Scan for the cell matching the given text and deliver its [x, y] coordinate at center. 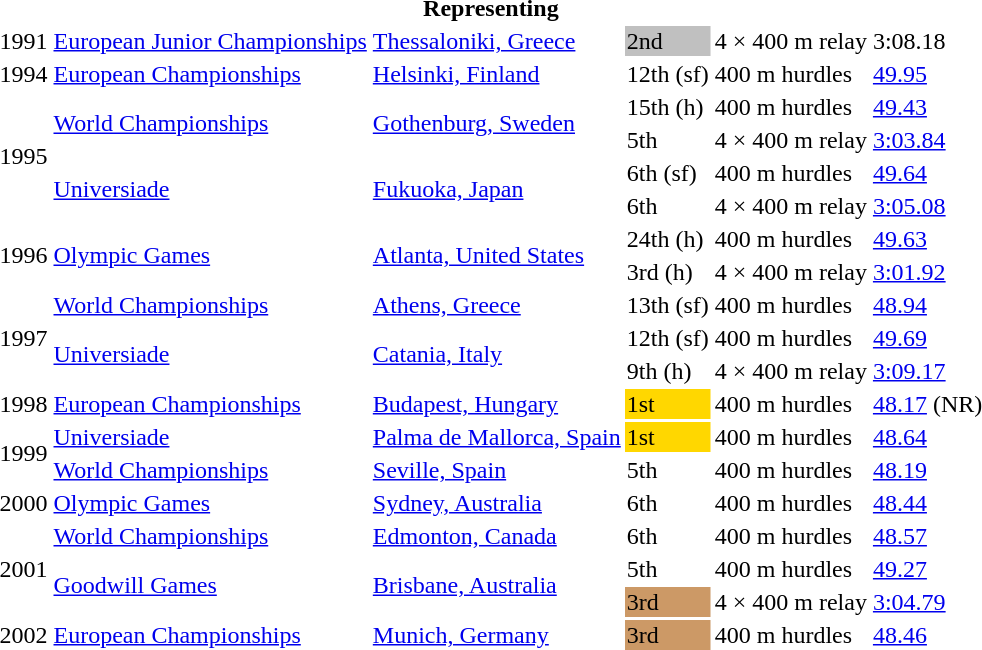
Munich, Germany [496, 635]
Gothenburg, Sweden [496, 124]
Atlanta, United States [496, 256]
Brisbane, Australia [496, 586]
15th (h) [668, 107]
Palma de Mallorca, Spain [496, 437]
6th (sf) [668, 173]
3rd (h) [668, 272]
Sydney, Australia [496, 503]
Thessaloniki, Greece [496, 41]
13th (sf) [668, 305]
Helsinki, Finland [496, 74]
9th (h) [668, 371]
Budapest, Hungary [496, 404]
European Junior Championships [210, 41]
Seville, Spain [496, 470]
Athens, Greece [496, 305]
Catania, Italy [496, 354]
Goodwill Games [210, 586]
Fukuoka, Japan [496, 190]
2nd [668, 41]
24th (h) [668, 239]
Edmonton, Canada [496, 536]
